Scan for the cell matching the given text and deliver its [x, y] coordinate at center. 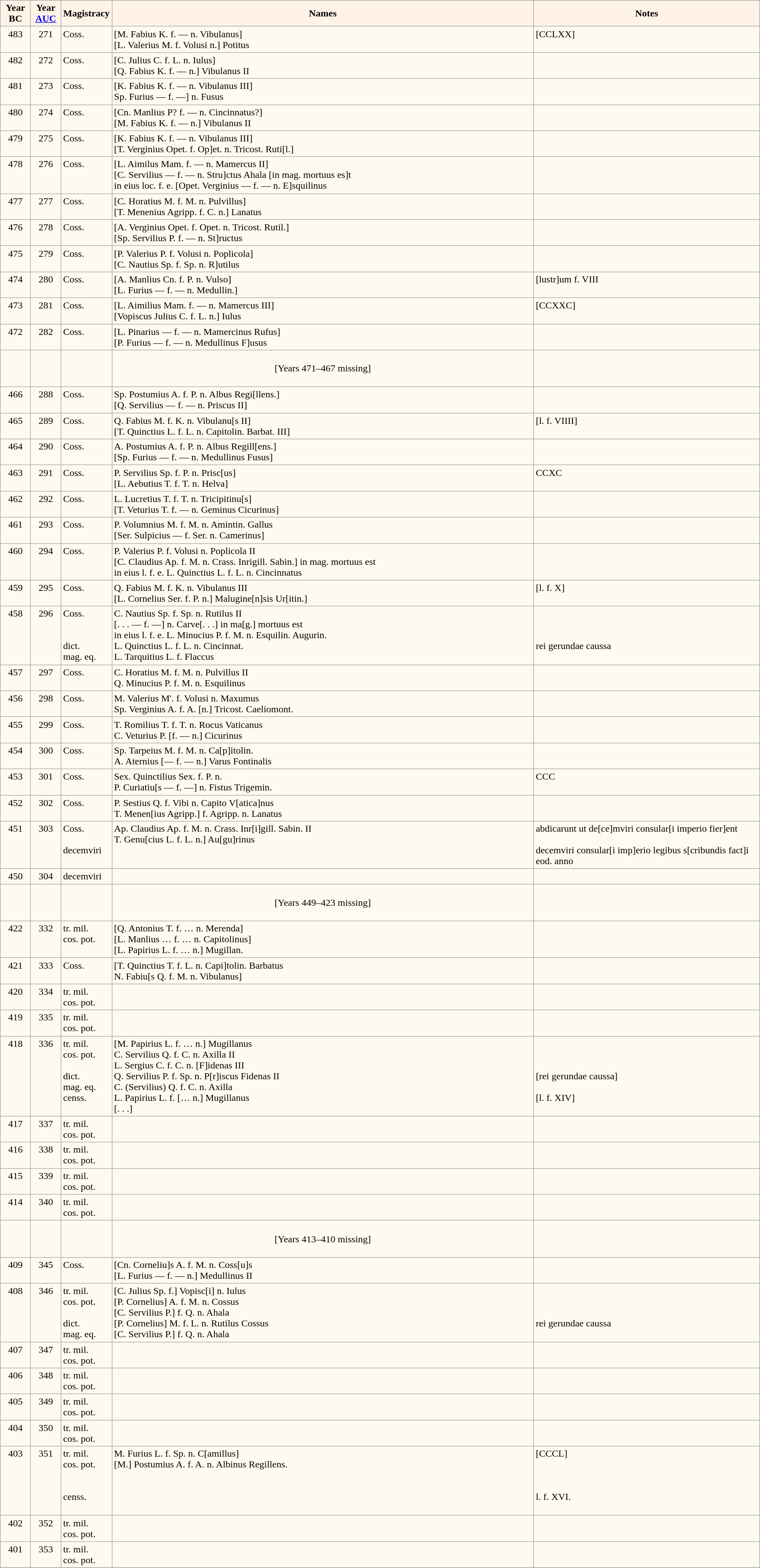
409 [16, 1270]
303 [46, 845]
297 [46, 678]
YearAUC [46, 14]
402 [16, 1529]
480 [16, 118]
414 [16, 1207]
decemviri [87, 877]
[A. Verginius Opet. f. Opet. n. Tricost. Rutil.][Sp. Servilius P. f. — n. St]ructus [323, 232]
Notes [647, 14]
[l. f. VIIII] [647, 426]
C. Horatius M. f. M. n. Pulvillus IIQ. Minucius P. f. M. n. Esquilinus [323, 678]
[CCLXX] [647, 39]
300 [46, 756]
[M. Fabius K. f. — n. Vibulanus][L. Valerius M. f. Volusi n.] Potitus [323, 39]
455 [16, 730]
465 [16, 426]
415 [16, 1181]
M. Furius L. f. Sp. n. C[amillus][M.] Postumius A. f. A. n. Albinus Regillens. [323, 1481]
[L. Aimilius Mam. f. — n. Mamercus III][Vopiscus Julius C. f. L. n.] Iulus [323, 311]
[Years 449–423 missing] [323, 903]
281 [46, 311]
403 [16, 1481]
460 [16, 562]
463 [16, 478]
tr. mil.cos. pot.dict.mag. eq. [87, 1312]
tr. mil.cos. pot.dict.mag. eq.censs. [87, 1076]
277 [46, 207]
[Q. Antonius T. f. … n. Merenda][L. Manlius … f. … n. Capitolinus][L. Papirius L. f. … n.] Mugillan. [323, 939]
tr. mil.cos. pot.censs. [87, 1481]
453 [16, 782]
302 [46, 808]
298 [46, 703]
299 [46, 730]
301 [46, 782]
CCXC [647, 478]
Q. Fabius M. f. K. n. Vibulanus III[L. Cornelius Ser. f. P. n.] Malugine[n]sis Ur[itin.] [323, 593]
473 [16, 311]
Magistracy [87, 14]
[C. Julius C. f. L. n. Iulus][Q. Fabius K. f. — n.] Vibulanus II [323, 66]
P. Servilius Sp. f. P. n. Prisc[us][L. Aebutius T. f. T. n. Helva] [323, 478]
333 [46, 971]
[P. Valerius P. f. Volusi n. Poplicola][C. Nautius Sp. f. Sp. n. R]utilus [323, 259]
[rei gerundae caussa][l. f. XIV] [647, 1076]
419 [16, 1023]
288 [46, 400]
405 [16, 1407]
[lustr]um f. VIII [647, 284]
472 [16, 337]
Names [323, 14]
271 [46, 39]
279 [46, 259]
332 [46, 939]
[CCCL]l. f. XVI. [647, 1481]
282 [46, 337]
336 [46, 1076]
293 [46, 530]
292 [46, 504]
[CCXXC] [647, 311]
[Years 471–467 missing] [323, 369]
458 [16, 635]
[T. Quinctius T. f. L. n. Capi]tolin. BarbatusN. Fabiu[s Q. f. M. n. Vibulanus] [323, 971]
406 [16, 1381]
350 [46, 1433]
YearBC [16, 14]
[l. f. X] [647, 593]
[Cn. Manlius P? f. — n. Cincinnatus?][M. Fabius K. f. — n.] Vibulanus II [323, 118]
347 [46, 1355]
477 [16, 207]
P. Volumnius M. f. M. n. Amintin. Gallus[Ser. Sulpicius — f. Ser. n. Camerinus] [323, 530]
483 [16, 39]
278 [46, 232]
296 [46, 635]
466 [16, 400]
464 [16, 452]
421 [16, 971]
Q. Fabius M. f. K. n. Vibulanu[s II][T. Quinctius L. f. L. n. Capitolin. Barbat. III] [323, 426]
456 [16, 703]
334 [46, 997]
481 [16, 91]
Sp. Tarpeius M. f. M. n. Ca[p]itolin.A. Aternius [— f. — n.] Varus Fontinalis [323, 756]
[K. Fabius K. f. — n. Vibulanus III][T. Verginius Opet. f. Op]et. n. Tricost. Ruti[l.] [323, 143]
Sex. Quinctilius Sex. f. P. n.P. Curiatiu[s — f. —] n. Fistus Trigemin. [323, 782]
422 [16, 939]
339 [46, 1181]
289 [46, 426]
478 [16, 175]
304 [46, 877]
T. Romilius T. f. T. n. Rocus VaticanusC. Veturius P. [f. — n.] Cicurinus [323, 730]
M. Valerius M'. f. Volusi n. MaxumusSp. Verginius A. f. A. [n.] Tricost. Caeliomont. [323, 703]
[Cn. Corneliu]s A. f. M. n. Coss[u]s[L. Furius — f. — n.] Medullinus II [323, 1270]
340 [46, 1207]
272 [46, 66]
A. Postumius A. f. P. n. Albus Regill[ens.][Sp. Furius — f. — n. Medullinus Fusus] [323, 452]
346 [46, 1312]
abdicarunt ut de[ce]mviri consular[i imperio fier]entdecemviri consular[i imp]erio legibus s[cribundis fact]i eod. anno [647, 845]
349 [46, 1407]
291 [46, 478]
404 [16, 1433]
417 [16, 1129]
[L. Pinarius — f. — n. Mamercinus Rufus][P. Furius — f. — n. Medullinus F]usus [323, 337]
407 [16, 1355]
[K. Fabius K. f. — n. Vibulanus III]Sp. Furius — f. —] n. Fusus [323, 91]
295 [46, 593]
280 [46, 284]
420 [16, 997]
352 [46, 1529]
457 [16, 678]
335 [46, 1023]
276 [46, 175]
294 [46, 562]
451 [16, 845]
416 [16, 1155]
Coss.dict.mag. eq. [87, 635]
474 [16, 284]
461 [16, 530]
275 [46, 143]
P. Sestius Q. f. Vibi n. Capito V[atica]nusT. Menen[ius Agripp.] f. Agripp. n. Lanatus [323, 808]
476 [16, 232]
462 [16, 504]
452 [16, 808]
475 [16, 259]
[A. Manlius Cn. f. P. n. Vulso][L. Furius — f. — n. Medullin.] [323, 284]
479 [16, 143]
274 [46, 118]
[C. Horatius M. f. M. n. Pulvillus][T. Menenius Agripp. f. C. n.] Lanatus [323, 207]
408 [16, 1312]
273 [46, 91]
482 [16, 66]
348 [46, 1381]
L. Lucretius T. f. T. n. Tricipitinu[s][T. Veturius T. f. — n. Geminus Cicurinus] [323, 504]
CCC [647, 782]
454 [16, 756]
345 [46, 1270]
Coss.decemviri [87, 845]
[Years 413–410 missing] [323, 1239]
Sp. Postumius A. f. P. n. Albus Regi[llens.][Q. Servilius — f. — n. Priscus II] [323, 400]
418 [16, 1076]
401 [16, 1554]
459 [16, 593]
338 [46, 1155]
Ap. Claudius Ap. f. M. n. Crass. Inr[i]gill. Sabin. IIT. Genu[cius L. f. L. n.] Au[gu]rinus [323, 845]
351 [46, 1481]
353 [46, 1554]
337 [46, 1129]
450 [16, 877]
290 [46, 452]
